Provide the [X, Y] coordinate of the cell's center where the given text is located.  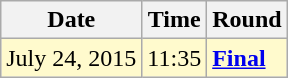
July 24, 2015 [72, 58]
Final [247, 58]
11:35 [174, 58]
Date [72, 20]
Time [174, 20]
Round [247, 20]
